Return the [x, y] coordinate for the center point of the cell that contains the specified text.  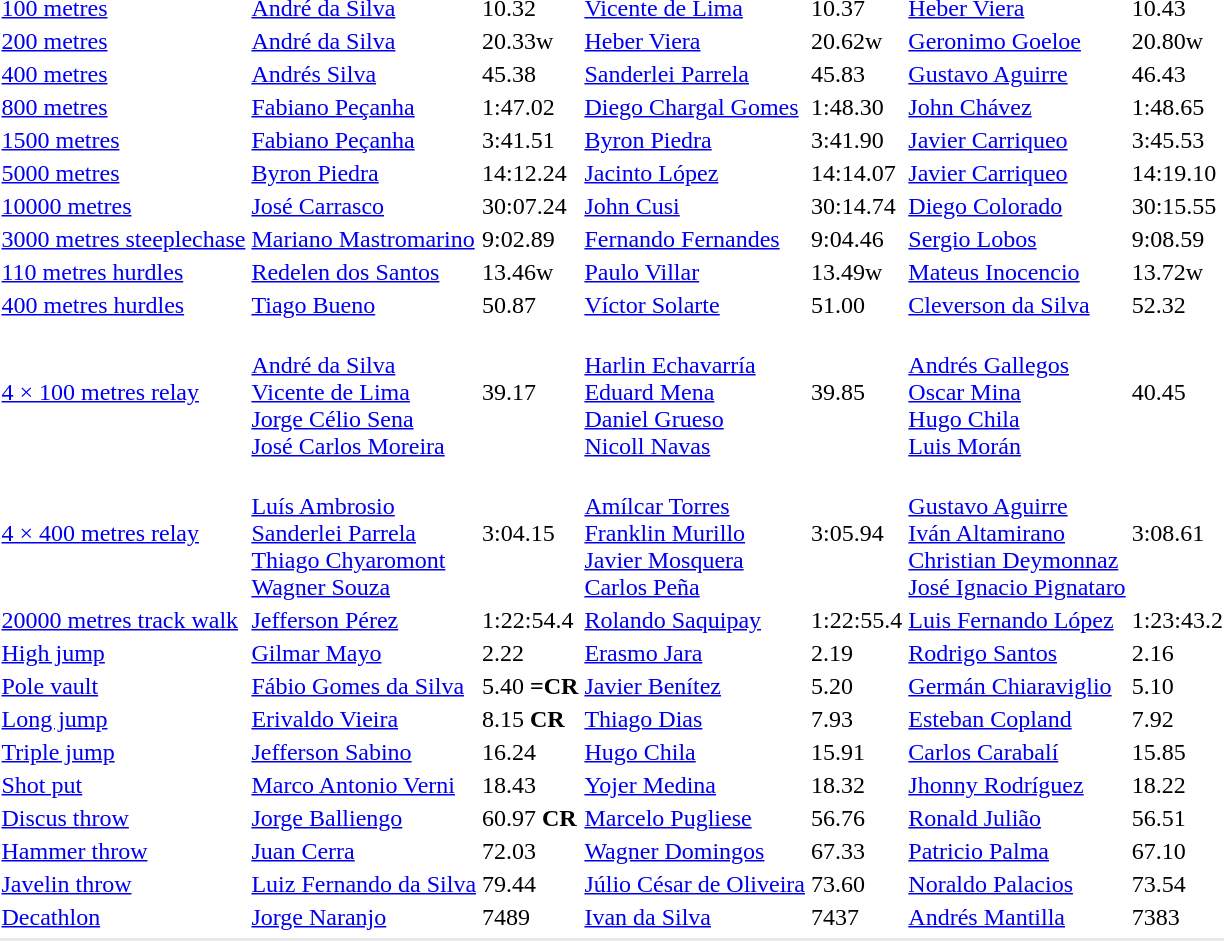
Júlio César de Oliveira [695, 884]
Andrés Gallegos Oscar Mina Hugo Chila Luis Morán [1017, 392]
Gustavo Aguirre [1017, 74]
John Chávez [1017, 107]
Jorge Balliengo [364, 818]
20.80w [1177, 41]
Shot put [124, 785]
Mateus Inocencio [1017, 272]
André da SilvaVicente de LimaJorge Célio SenaJosé Carlos Moreira [364, 392]
30:07.24 [530, 206]
9:02.89 [530, 239]
67.33 [857, 851]
400 metres hurdles [124, 305]
7489 [530, 917]
13.49w [857, 272]
51.00 [857, 305]
10000 metres [124, 206]
1:23:43.2 [1177, 620]
Gilmar Mayo [364, 653]
Rolando Saquipay [695, 620]
46.43 [1177, 74]
18.22 [1177, 785]
Javier Benítez [695, 686]
José Carrasco [364, 206]
Discus throw [124, 818]
Cleverson da Silva [1017, 305]
52.32 [1177, 305]
Juan Cerra [364, 851]
3:08.61 [1177, 533]
Fernando Fernandes [695, 239]
50.87 [530, 305]
5.20 [857, 686]
3:41.51 [530, 140]
Erivaldo Vieira [364, 719]
40.45 [1177, 392]
56.76 [857, 818]
Erasmo Jara [695, 653]
45.38 [530, 74]
20.33w [530, 41]
2.22 [530, 653]
Rodrigo Santos [1017, 653]
5.40 =CR [530, 686]
4 × 100 metres relay [124, 392]
9:08.59 [1177, 239]
7.93 [857, 719]
Triple jump [124, 752]
39.85 [857, 392]
Luís AmbrosioSanderlei ParrelaThiago ChyaromontWagner Souza [364, 533]
Fábio Gomes da Silva [364, 686]
Marcelo Pugliese [695, 818]
Hugo Chila [695, 752]
Diego Chargal Gomes [695, 107]
Hammer throw [124, 851]
79.44 [530, 884]
3:41.90 [857, 140]
15.91 [857, 752]
Víctor Solarte [695, 305]
Javelin throw [124, 884]
André da Silva [364, 41]
3:05.94 [857, 533]
20.62w [857, 41]
3:45.53 [1177, 140]
Amílcar TorresFranklin MurilloJavier MosqueraCarlos Peña [695, 533]
Jorge Naranjo [364, 917]
1:48.65 [1177, 107]
8.15 CR [530, 719]
Decathlon [124, 917]
Marco Antonio Verni [364, 785]
400 metres [124, 74]
200 metres [124, 41]
Jefferson Pérez [364, 620]
73.54 [1177, 884]
Heber Viera [695, 41]
73.60 [857, 884]
Ronald Julião [1017, 818]
30:15.55 [1177, 206]
Ivan da Silva [695, 917]
Jacinto López [695, 173]
Patricio Palma [1017, 851]
3:04.15 [530, 533]
15.85 [1177, 752]
Luis Fernando López [1017, 620]
5000 metres [124, 173]
30:14.74 [857, 206]
14:19.10 [1177, 173]
Redelen dos Santos [364, 272]
110 metres hurdles [124, 272]
7383 [1177, 917]
Jefferson Sabino [364, 752]
Germán Chiaraviglio [1017, 686]
20000 metres track walk [124, 620]
Geronimo Goeloe [1017, 41]
Andrés Silva [364, 74]
1:22:54.4 [530, 620]
18.32 [857, 785]
Sanderlei Parrela [695, 74]
3000 metres steeplechase [124, 239]
7437 [857, 917]
67.10 [1177, 851]
Wagner Domingos [695, 851]
39.17 [530, 392]
Jhonny Rodríguez [1017, 785]
Harlin EchavarríaEduard MenaDaniel GruesoNicoll Navas [695, 392]
1:48.30 [857, 107]
Sergio Lobos [1017, 239]
Diego Colorado [1017, 206]
5.10 [1177, 686]
Pole vault [124, 686]
14:12.24 [530, 173]
1:22:55.4 [857, 620]
14:14.07 [857, 173]
Mariano Mastromarino [364, 239]
72.03 [530, 851]
7.92 [1177, 719]
9:04.46 [857, 239]
Paulo Villar [695, 272]
Noraldo Palacios [1017, 884]
John Cusi [695, 206]
Andrés Mantilla [1017, 917]
18.43 [530, 785]
56.51 [1177, 818]
2.16 [1177, 653]
Tiago Bueno [364, 305]
60.97 CR [530, 818]
Luiz Fernando da Silva [364, 884]
16.24 [530, 752]
Carlos Carabalí [1017, 752]
4 × 400 metres relay [124, 533]
45.83 [857, 74]
2.19 [857, 653]
13.72w [1177, 272]
1:47.02 [530, 107]
Esteban Copland [1017, 719]
Gustavo AguirreIván AltamiranoChristian DeymonnazJosé Ignacio Pignataro [1017, 533]
High jump [124, 653]
800 metres [124, 107]
Yojer Medina [695, 785]
1500 metres [124, 140]
13.46w [530, 272]
Thiago Dias [695, 719]
Long jump [124, 719]
